Find where the given text appears and provide that cell's center as (X, Y) coordinate. 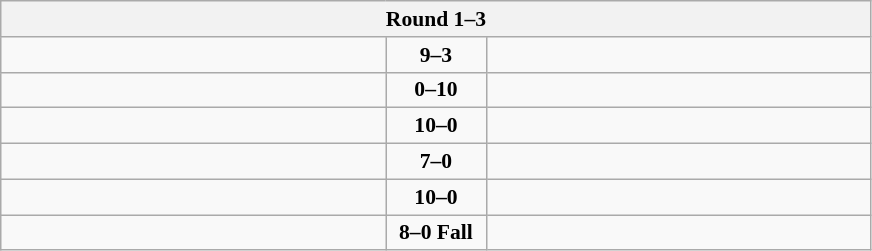
Round 1–3 (436, 19)
7–0 (436, 162)
0–10 (436, 90)
9–3 (436, 55)
8–0 Fall (436, 233)
